Extract the [x, y] coordinate from the center of the cell holding the provided text.  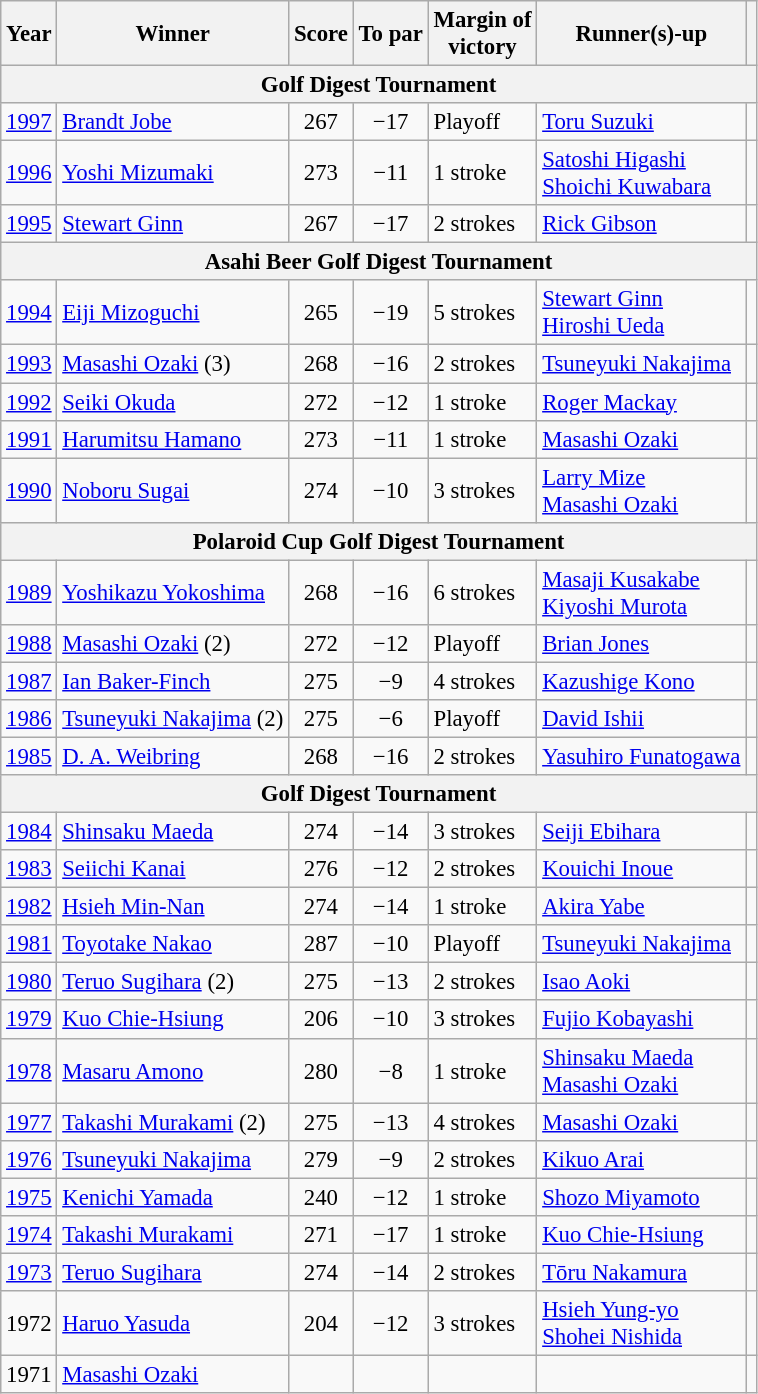
Takashi Murakami (2) [173, 1122]
David Ishii [642, 719]
Satoshi Higashi Shoichi Kuwabara [642, 174]
Teruo Sugihara [173, 1272]
Kikuo Arai [642, 1159]
1988 [29, 644]
204 [322, 1324]
1987 [29, 681]
Ian Baker-Finch [173, 681]
Masashi Ozaki (2) [173, 644]
Shinsaku Maeda [173, 832]
Yoshikazu Yokoshima [173, 592]
Kenichi Yamada [173, 1197]
Toru Suzuki [642, 122]
279 [322, 1159]
1991 [29, 439]
206 [322, 1020]
1995 [29, 224]
280 [322, 1070]
Tsuneyuki Nakajima (2) [173, 719]
1983 [29, 869]
Hsieh Min-Nan [173, 907]
Yoshi Mizumaki [173, 174]
1976 [29, 1159]
Winner [173, 34]
Noboru Sugai [173, 490]
−19 [390, 312]
1975 [29, 1197]
Akira Yabe [642, 907]
1982 [29, 907]
276 [322, 869]
1977 [29, 1122]
Isao Aoki [642, 982]
Year [29, 34]
1997 [29, 122]
Tōru Nakamura [642, 1272]
Brian Jones [642, 644]
Masashi Ozaki (3) [173, 364]
5 strokes [482, 312]
1972 [29, 1324]
1971 [29, 1374]
1993 [29, 364]
−6 [390, 719]
Stewart Ginn Hiroshi Ueda [642, 312]
Margin ofvictory [482, 34]
Takashi Murakami [173, 1235]
1984 [29, 832]
Harumitsu Hamano [173, 439]
Stewart Ginn [173, 224]
1994 [29, 312]
Polaroid Cup Golf Digest Tournament [379, 541]
Toyotake Nakao [173, 944]
Teruo Sugihara (2) [173, 982]
265 [322, 312]
To par [390, 34]
1990 [29, 490]
1996 [29, 174]
1974 [29, 1235]
1985 [29, 756]
Hsieh Yung-yo Shohei Nishida [642, 1324]
Roger Mackay [642, 402]
1992 [29, 402]
Shinsaku Maeda Masashi Ozaki [642, 1070]
240 [322, 1197]
1989 [29, 592]
1978 [29, 1070]
Runner(s)-up [642, 34]
Score [322, 34]
Asahi Beer Golf Digest Tournament [379, 262]
Shozo Miyamoto [642, 1197]
Eiji Mizoguchi [173, 312]
1980 [29, 982]
271 [322, 1235]
1986 [29, 719]
Brandt Jobe [173, 122]
Masaji Kusakabe Kiyoshi Murota [642, 592]
1973 [29, 1272]
−8 [390, 1070]
6 strokes [482, 592]
Haruo Yasuda [173, 1324]
Rick Gibson [642, 224]
1979 [29, 1020]
Seiichi Kanai [173, 869]
Kazushige Kono [642, 681]
287 [322, 944]
1981 [29, 944]
Larry Mize Masashi Ozaki [642, 490]
Seiki Okuda [173, 402]
Masaru Amono [173, 1070]
Fujio Kobayashi [642, 1020]
Yasuhiro Funatogawa [642, 756]
D. A. Weibring [173, 756]
Kouichi Inoue [642, 869]
Seiji Ebihara [642, 832]
